Determine the [x, y] coordinate at the center of the cell enclosing the given text.  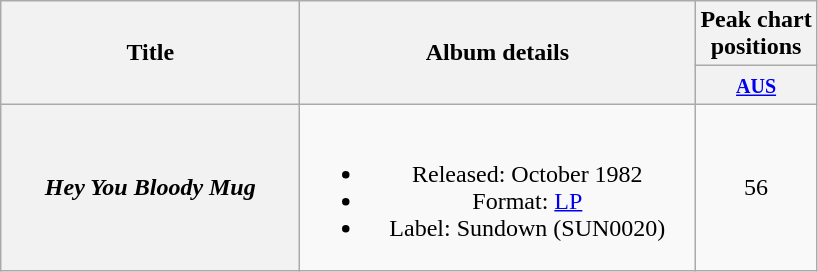
56 [756, 188]
Released: October 1982Format: LPLabel: Sundown (SUN0020) [498, 188]
AUS [756, 85]
Title [150, 52]
Peak chartpositions [756, 34]
Hey You Bloody Mug [150, 188]
Album details [498, 52]
